Scan for the cell matching the given text and deliver its [x, y] coordinate at center. 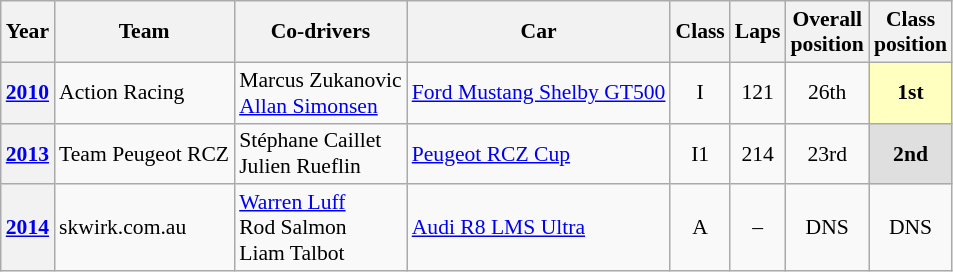
Classposition [910, 32]
I [700, 92]
26th [828, 92]
2013 [28, 154]
Co-drivers [320, 32]
I1 [700, 154]
Warren Luff Rod Salmon Liam Talbot [320, 228]
2010 [28, 92]
Team [144, 32]
Action Racing [144, 92]
Ford Mustang Shelby GT500 [539, 92]
– [758, 228]
2014 [28, 228]
23rd [828, 154]
214 [758, 154]
Stéphane Caillet Julien Rueflin [320, 154]
Overallposition [828, 32]
Laps [758, 32]
Peugeot RCZ Cup [539, 154]
Year [28, 32]
A [700, 228]
skwirk.com.au [144, 228]
Car [539, 32]
Team Peugeot RCZ [144, 154]
Class [700, 32]
2nd [910, 154]
Marcus Zukanovic Allan Simonsen [320, 92]
Audi R8 LMS Ultra [539, 228]
1st [910, 92]
121 [758, 92]
